Output the [x, y] coordinate of the center of the cell containing the given text.  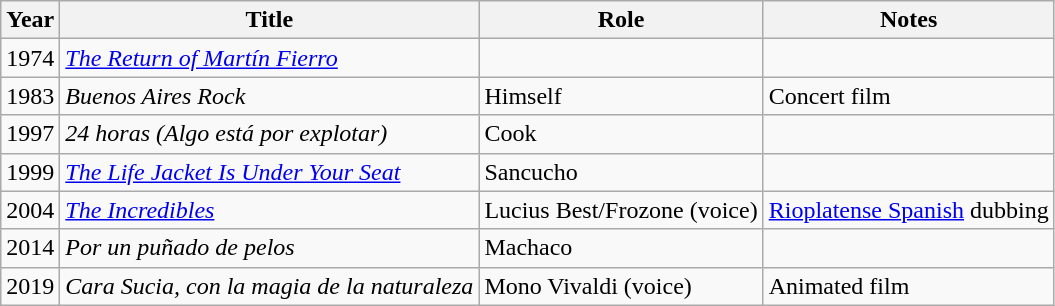
Cook [621, 134]
Mono Vivaldi (voice) [621, 286]
Role [621, 20]
The Return of Martín Fierro [270, 58]
24 horas (Algo está por explotar) [270, 134]
Sancucho [621, 172]
Buenos Aires Rock [270, 96]
1999 [30, 172]
2019 [30, 286]
Himself [621, 96]
The Incredibles [270, 210]
Notes [908, 20]
Rioplatense Spanish dubbing [908, 210]
2014 [30, 248]
2004 [30, 210]
Cara Sucia, con la magia de la naturaleza [270, 286]
Animated film [908, 286]
1974 [30, 58]
Lucius Best/Frozone (voice) [621, 210]
Machaco [621, 248]
Concert film [908, 96]
Por un puñado de pelos [270, 248]
1997 [30, 134]
Year [30, 20]
1983 [30, 96]
The Life Jacket Is Under Your Seat [270, 172]
Title [270, 20]
